Return the (X, Y) coordinate for the center point of the cell that contains the specified text.  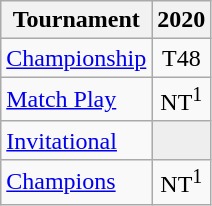
Champions (76, 182)
Match Play (76, 100)
Tournament (76, 20)
Championship (76, 58)
Invitational (76, 140)
2020 (182, 20)
T48 (182, 58)
